Output the [x, y] coordinate of the center of the cell containing the given text.  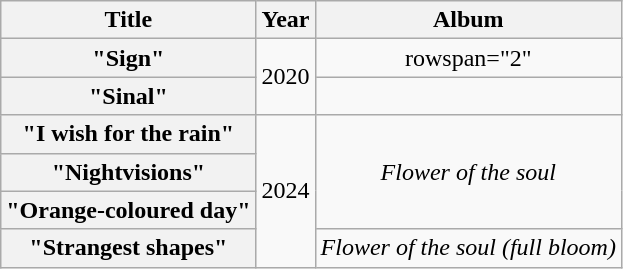
"Nightvisions" [128, 172]
Flower of the soul [468, 172]
Album [468, 20]
"Sinal" [128, 96]
Flower of the soul (full bloom) [468, 248]
Title [128, 20]
2024 [286, 191]
"Orange-coloured day" [128, 210]
Year [286, 20]
"I wish for the rain" [128, 134]
2020 [286, 77]
"Strangest shapes" [128, 248]
"Sign" [128, 58]
rowspan="2" [468, 58]
